Provide the (x, y) coordinate of the cell's center where the given text is located.  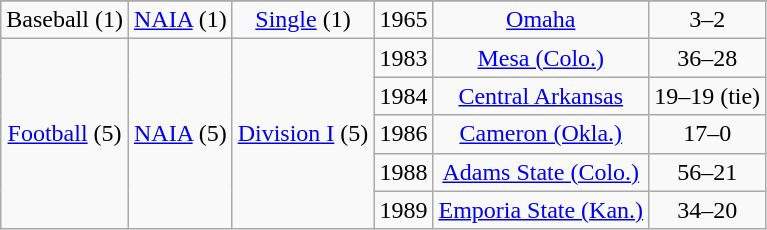
1984 (404, 96)
Football (5) (65, 134)
17–0 (708, 134)
1965 (404, 20)
Emporia State (Kan.) (541, 210)
Central Arkansas (541, 96)
56–21 (708, 172)
Single (1) (303, 20)
1989 (404, 210)
Baseball (1) (65, 20)
Mesa (Colo.) (541, 58)
36–28 (708, 58)
NAIA (5) (180, 134)
1988 (404, 172)
19–19 (tie) (708, 96)
Cameron (Okla.) (541, 134)
3–2 (708, 20)
NAIA (1) (180, 20)
1983 (404, 58)
34–20 (708, 210)
Adams State (Colo.) (541, 172)
Omaha (541, 20)
1986 (404, 134)
Division I (5) (303, 134)
